Pinpoint the cell where the given text exists, returning its [X, Y] midpoint coordinate. 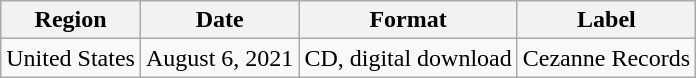
August 6, 2021 [219, 58]
Cezanne Records [606, 58]
Label [606, 20]
Region [71, 20]
United States [71, 58]
Format [408, 20]
CD, digital download [408, 58]
Date [219, 20]
